Pinpoint the cell where the given text exists, returning its [x, y] midpoint coordinate. 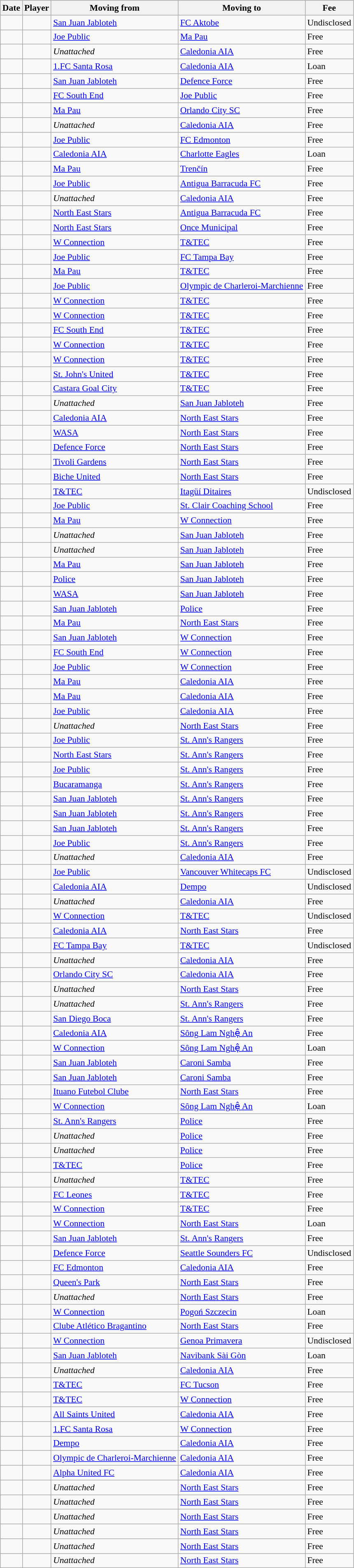
St. Clair Coaching School [242, 506]
Genoa Primavera [242, 1341]
Moving from [114, 8]
FC Aktobe [242, 23]
Biche United [114, 477]
St. John's United [114, 374]
Ituano Futebol Clube [114, 1092]
FC Tucson [242, 1385]
Player [37, 8]
Trenčín [242, 169]
All Saints United [114, 1414]
San Diego Boca [114, 1019]
Bucaramanga [114, 784]
Date [12, 8]
Once Municipal [242, 228]
Seattle Sounders FC [242, 1253]
FC Leones [114, 1195]
Itagüí Ditaires [242, 491]
Queen's Park [114, 1283]
Fee [329, 8]
Charlotte Eagles [242, 154]
Tivoli Gardens [114, 462]
Castara Goal City [114, 389]
Moving to [242, 8]
Clube Atlético Bragantino [114, 1326]
Alpha United FC [114, 1473]
Navibank Sài Gòn [242, 1356]
Vancouver Whitecaps FC [242, 872]
Pogoń Szczecin [242, 1312]
